Capture the cell that displays the provided text and extract its (x, y) central coordinate. 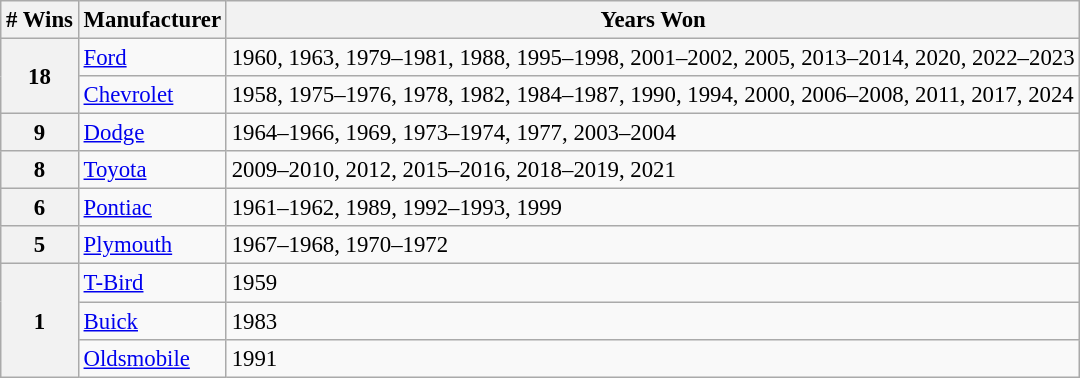
1960, 1963, 1979–1981, 1988, 1995–1998, 2001–2002, 2005, 2013–2014, 2020, 2022–2023 (653, 58)
1961–1962, 1989, 1992–1993, 1999 (653, 208)
18 (40, 76)
1959 (653, 283)
8 (40, 170)
1958, 1975–1976, 1978, 1982, 1984–1987, 1990, 1994, 2000, 2006–2008, 2011, 2017, 2024 (653, 95)
1991 (653, 358)
# Wins (40, 20)
Chevrolet (152, 95)
Oldsmobile (152, 358)
Years Won (653, 20)
Plymouth (152, 245)
Ford (152, 58)
9 (40, 133)
Toyota (152, 170)
T-Bird (152, 283)
1 (40, 320)
1967–1968, 1970–1972 (653, 245)
Dodge (152, 133)
Buick (152, 321)
2009–2010, 2012, 2015–2016, 2018–2019, 2021 (653, 170)
1964–1966, 1969, 1973–1974, 1977, 2003–2004 (653, 133)
1983 (653, 321)
6 (40, 208)
Pontiac (152, 208)
5 (40, 245)
Manufacturer (152, 20)
